Return (x, y) of the center of cell containing provided text 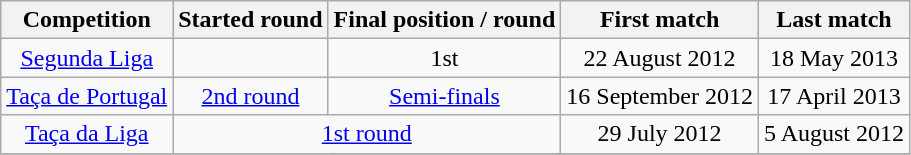
22 August 2012 (660, 58)
First match (660, 20)
17 April 2013 (834, 96)
18 May 2013 (834, 58)
Semi-finals (444, 96)
Segunda Liga (87, 58)
29 July 2012 (660, 134)
2nd round (250, 96)
Taça da Liga (87, 134)
Last match (834, 20)
1st (444, 58)
Started round (250, 20)
5 August 2012 (834, 134)
Competition (87, 20)
Final position / round (444, 20)
Taça de Portugal (87, 96)
1st round (367, 134)
16 September 2012 (660, 96)
